Detect which cell encompasses the target text, then output its [x, y] center coordinate. 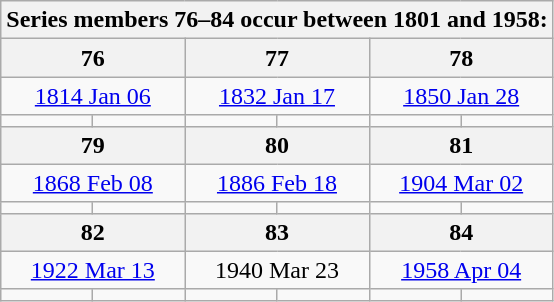
Series members 76–84 occur between 1801 and 1958: [278, 20]
1958 Apr 04 [461, 270]
82 [93, 232]
1868 Feb 08 [93, 183]
79 [93, 145]
78 [461, 58]
1886 Feb 18 [277, 183]
1832 Jan 17 [277, 96]
76 [93, 58]
80 [277, 145]
1814 Jan 06 [93, 96]
1850 Jan 28 [461, 96]
1940 Mar 23 [277, 270]
84 [461, 232]
1922 Mar 13 [93, 270]
77 [277, 58]
83 [277, 232]
1904 Mar 02 [461, 183]
81 [461, 145]
